Search for the cell housing the specified text and yield its [x, y] center coordinate. 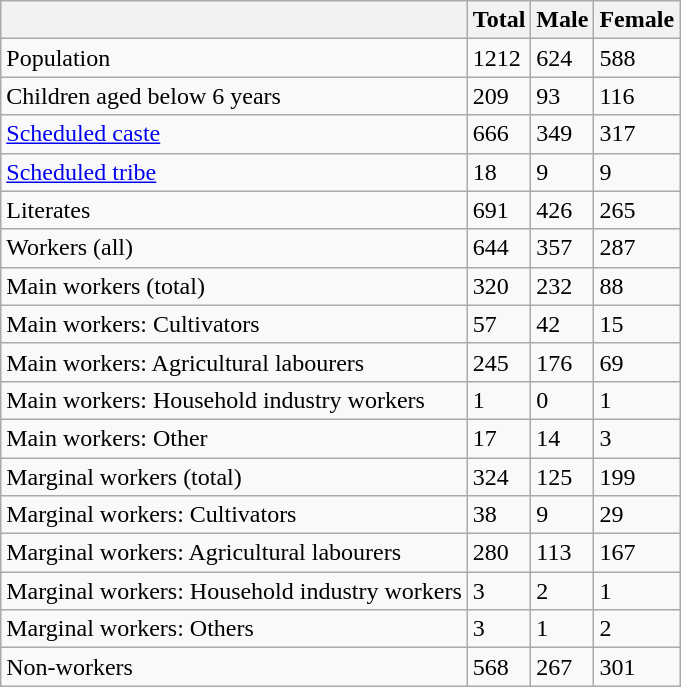
Scheduled tribe [234, 172]
426 [562, 210]
116 [637, 96]
57 [499, 324]
42 [562, 324]
Scheduled caste [234, 134]
Main workers: Other [234, 438]
29 [637, 515]
324 [499, 477]
113 [562, 553]
Workers (all) [234, 248]
588 [637, 58]
691 [499, 210]
Literates [234, 210]
Non-workers [234, 667]
199 [637, 477]
88 [637, 286]
17 [499, 438]
280 [499, 553]
125 [562, 477]
69 [637, 362]
568 [499, 667]
Marginal workers: Household industry workers [234, 591]
349 [562, 134]
301 [637, 667]
18 [499, 172]
Marginal workers: Agricultural labourers [234, 553]
93 [562, 96]
624 [562, 58]
Population [234, 58]
1212 [499, 58]
245 [499, 362]
666 [499, 134]
Main workers: Household industry workers [234, 400]
644 [499, 248]
265 [637, 210]
Marginal workers: Others [234, 629]
Main workers (total) [234, 286]
Female [637, 20]
14 [562, 438]
287 [637, 248]
Male [562, 20]
15 [637, 324]
Marginal workers (total) [234, 477]
Children aged below 6 years [234, 96]
38 [499, 515]
Marginal workers: Cultivators [234, 515]
209 [499, 96]
Main workers: Cultivators [234, 324]
232 [562, 286]
357 [562, 248]
0 [562, 400]
320 [499, 286]
Total [499, 20]
176 [562, 362]
267 [562, 667]
Main workers: Agricultural labourers [234, 362]
317 [637, 134]
167 [637, 553]
